Determine the (x, y) coordinate at the center of the cell enclosing the given text.  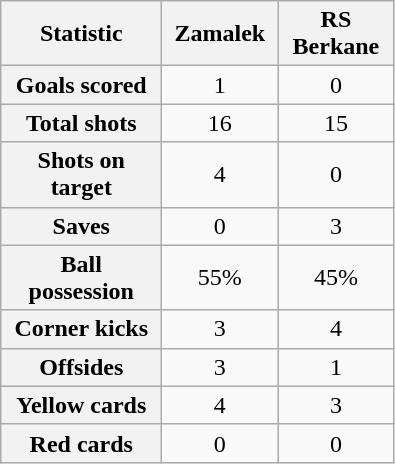
Statistic (82, 34)
45% (336, 278)
Offsides (82, 367)
Goals scored (82, 85)
Yellow cards (82, 405)
55% (220, 278)
15 (336, 123)
Total shots (82, 123)
RS Berkane (336, 34)
16 (220, 123)
Saves (82, 226)
Red cards (82, 443)
Shots on target (82, 174)
Ball possession (82, 278)
Zamalek (220, 34)
Corner kicks (82, 329)
